For the text-containing cell, return its midpoint in (x, y) coordinate format. 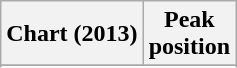
Chart (2013) (72, 34)
Peakposition (189, 34)
